Return the (X, Y) coordinate for the center point of the cell that contains the specified text.  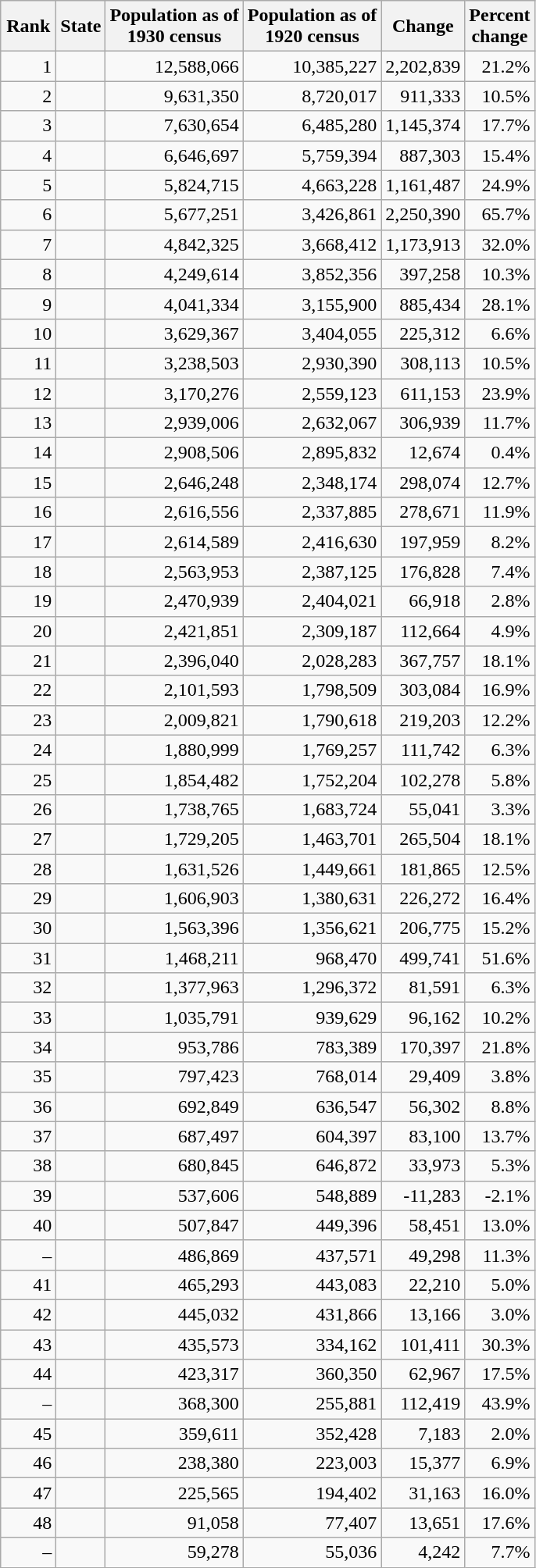
65.7% (500, 215)
Population as of1920 census (312, 27)
1,035,791 (174, 1017)
5,824,715 (174, 185)
1,880,999 (174, 750)
4.9% (500, 631)
367,757 (423, 661)
20 (28, 631)
13,166 (423, 1314)
3.8% (500, 1077)
3,668,412 (312, 244)
Population as of1930 census (174, 27)
687,497 (174, 1136)
298,074 (423, 483)
12.7% (500, 483)
2,614,589 (174, 542)
43.9% (500, 1404)
12.5% (500, 869)
2,939,006 (174, 423)
28 (28, 869)
278,671 (423, 512)
13.0% (500, 1225)
34 (28, 1047)
17 (28, 542)
1,729,205 (174, 839)
102,278 (423, 779)
36 (28, 1107)
646,872 (312, 1166)
77,407 (312, 1523)
15.4% (500, 155)
29,409 (423, 1077)
25 (28, 779)
22,210 (423, 1285)
9 (28, 304)
2,632,067 (312, 423)
1,854,482 (174, 779)
11.9% (500, 512)
2,202,839 (423, 66)
66,918 (423, 601)
44 (28, 1374)
2,309,187 (312, 631)
11.7% (500, 423)
29 (28, 899)
30 (28, 928)
58,451 (423, 1225)
33 (28, 1017)
2,421,851 (174, 631)
431,866 (312, 1314)
48 (28, 1523)
2,337,885 (312, 512)
3,238,503 (174, 363)
55,036 (312, 1552)
State (81, 27)
445,032 (174, 1314)
12 (28, 393)
1,738,765 (174, 809)
7,183 (423, 1434)
6,646,697 (174, 155)
181,865 (423, 869)
885,434 (423, 304)
Percentchange (500, 27)
47 (28, 1493)
1,790,618 (312, 720)
4,842,325 (174, 244)
13.7% (500, 1136)
1,377,963 (174, 988)
40 (28, 1225)
13 (28, 423)
Rank (28, 27)
55,041 (423, 809)
3,629,367 (174, 333)
15.2% (500, 928)
537,606 (174, 1196)
4 (28, 155)
5.8% (500, 779)
112,419 (423, 1404)
3,155,900 (312, 304)
21.2% (500, 66)
1,145,374 (423, 126)
611,153 (423, 393)
1,631,526 (174, 869)
19 (28, 601)
636,547 (312, 1107)
12,674 (423, 453)
308,113 (423, 363)
91,058 (174, 1523)
3 (28, 126)
2,930,390 (312, 363)
9,631,350 (174, 96)
1,683,724 (312, 809)
548,889 (312, 1196)
5,677,251 (174, 215)
3,852,356 (312, 274)
368,300 (174, 1404)
2,404,021 (312, 601)
-11,283 (423, 1196)
499,741 (423, 958)
49,298 (423, 1255)
2,646,248 (174, 483)
14 (28, 453)
219,203 (423, 720)
2.0% (500, 1434)
6 (28, 215)
24 (28, 750)
486,869 (174, 1255)
2,616,556 (174, 512)
255,881 (312, 1404)
101,411 (423, 1344)
81,591 (423, 988)
449,396 (312, 1225)
6,485,280 (312, 126)
3,170,276 (174, 393)
1,161,487 (423, 185)
953,786 (174, 1047)
17.7% (500, 126)
31,163 (423, 1493)
680,845 (174, 1166)
13,651 (423, 1523)
2 (28, 96)
1,563,396 (174, 928)
37 (28, 1136)
111,742 (423, 750)
1,769,257 (312, 750)
306,939 (423, 423)
21.8% (500, 1047)
435,573 (174, 1344)
238,380 (174, 1463)
23 (28, 720)
5,759,394 (312, 155)
10 (28, 333)
1,468,211 (174, 958)
1,356,621 (312, 928)
1,296,372 (312, 988)
2,908,506 (174, 453)
31 (28, 958)
194,402 (312, 1493)
2,396,040 (174, 661)
7 (28, 244)
22 (28, 690)
4,249,614 (174, 274)
939,629 (312, 1017)
45 (28, 1434)
887,303 (423, 155)
56,302 (423, 1107)
465,293 (174, 1285)
17.6% (500, 1523)
26 (28, 809)
33,973 (423, 1166)
15 (28, 483)
8.2% (500, 542)
46 (28, 1463)
176,828 (423, 572)
38 (28, 1166)
6.9% (500, 1463)
2,416,630 (312, 542)
797,423 (174, 1077)
968,470 (312, 958)
226,272 (423, 899)
206,775 (423, 928)
11 (28, 363)
3,404,055 (312, 333)
3.3% (500, 809)
2,387,125 (312, 572)
59,278 (174, 1552)
8 (28, 274)
197,959 (423, 542)
51.6% (500, 958)
604,397 (312, 1136)
32.0% (500, 244)
7.7% (500, 1552)
303,084 (423, 690)
42 (28, 1314)
5.0% (500, 1285)
10,385,227 (312, 66)
8,720,017 (312, 96)
1,798,509 (312, 690)
2,895,832 (312, 453)
35 (28, 1077)
3,426,861 (312, 215)
352,428 (312, 1434)
334,162 (312, 1344)
1,606,903 (174, 899)
4,242 (423, 1552)
17.5% (500, 1374)
507,847 (174, 1225)
2,559,123 (312, 393)
15,377 (423, 1463)
16 (28, 512)
5.3% (500, 1166)
783,389 (312, 1047)
30.3% (500, 1344)
62,967 (423, 1374)
4,041,334 (174, 304)
1,380,631 (312, 899)
0.4% (500, 453)
423,317 (174, 1374)
16.4% (500, 899)
7.4% (500, 572)
1,752,204 (312, 779)
23.9% (500, 393)
443,083 (312, 1285)
225,312 (423, 333)
43 (28, 1344)
6.6% (500, 333)
96,162 (423, 1017)
21 (28, 661)
2,101,593 (174, 690)
5 (28, 185)
7,630,654 (174, 126)
2,470,939 (174, 601)
12.2% (500, 720)
911,333 (423, 96)
32 (28, 988)
2,250,390 (423, 215)
11.3% (500, 1255)
768,014 (312, 1077)
8.8% (500, 1107)
2,028,283 (312, 661)
2,009,821 (174, 720)
16.9% (500, 690)
39 (28, 1196)
-2.1% (500, 1196)
4,663,228 (312, 185)
1,173,913 (423, 244)
2.8% (500, 601)
16.0% (500, 1493)
359,611 (174, 1434)
2,348,174 (312, 483)
27 (28, 839)
397,258 (423, 274)
437,571 (312, 1255)
225,565 (174, 1493)
223,003 (312, 1463)
Change (423, 27)
360,350 (312, 1374)
83,100 (423, 1136)
10.2% (500, 1017)
1,449,661 (312, 869)
1,463,701 (312, 839)
18 (28, 572)
28.1% (500, 304)
3.0% (500, 1314)
12,588,066 (174, 66)
41 (28, 1285)
24.9% (500, 185)
10.3% (500, 274)
265,504 (423, 839)
692,849 (174, 1107)
112,664 (423, 631)
2,563,953 (174, 572)
1 (28, 66)
170,397 (423, 1047)
